Locate the cell with the specified text and output its [x, y] center coordinate. 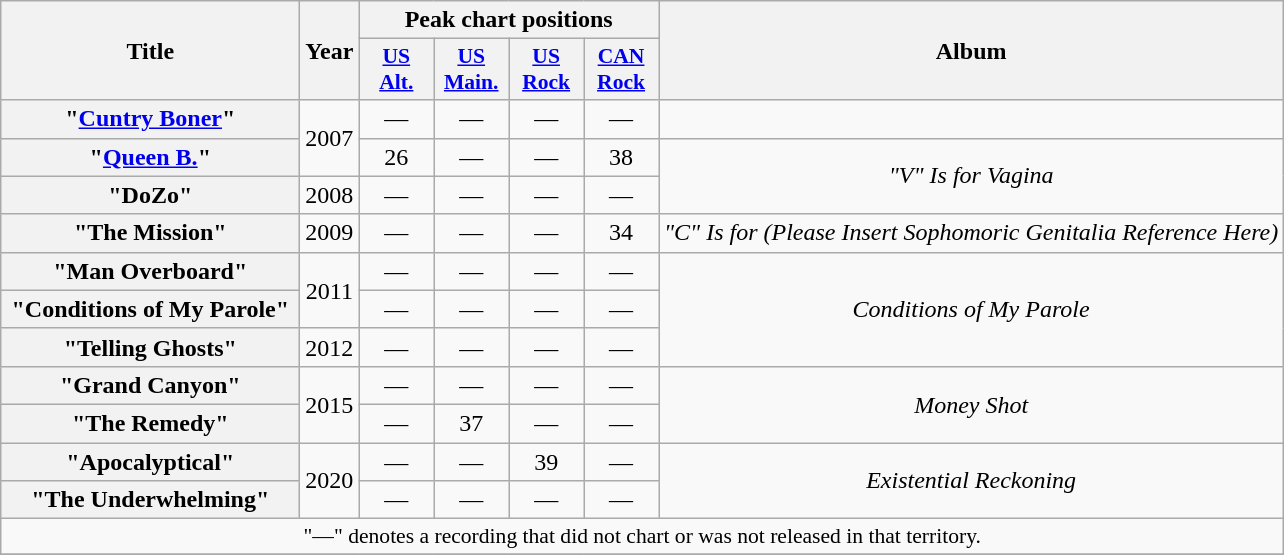
"Cuntry Boner" [150, 119]
"V" Is for Vagina [970, 176]
"Queen B." [150, 157]
Conditions of My Parole [970, 309]
Title [150, 50]
Year [330, 50]
"The Mission" [150, 233]
"Telling Ghosts" [150, 347]
2008 [330, 195]
2012 [330, 347]
USMain. [472, 70]
2011 [330, 290]
"Conditions of My Parole" [150, 309]
"—" denotes a recording that did not chart or was not released in that territory. [642, 537]
2020 [330, 480]
"The Underwhelming" [150, 500]
26 [396, 157]
USRock [546, 70]
38 [622, 157]
"The Remedy" [150, 423]
2009 [330, 233]
2007 [330, 138]
37 [472, 423]
"Apocalyptical" [150, 461]
34 [622, 233]
2015 [330, 404]
"C" Is for (Please Insert Sophomoric Genitalia Reference Here) [970, 233]
Existential Reckoning [970, 480]
USAlt. [396, 70]
CANRock [622, 70]
Album [970, 50]
"Grand Canyon" [150, 385]
Money Shot [970, 404]
Peak chart positions [509, 20]
39 [546, 461]
"DoZo" [150, 195]
"Man Overboard" [150, 271]
